Search for the cell housing the specified text and yield its (X, Y) center coordinate. 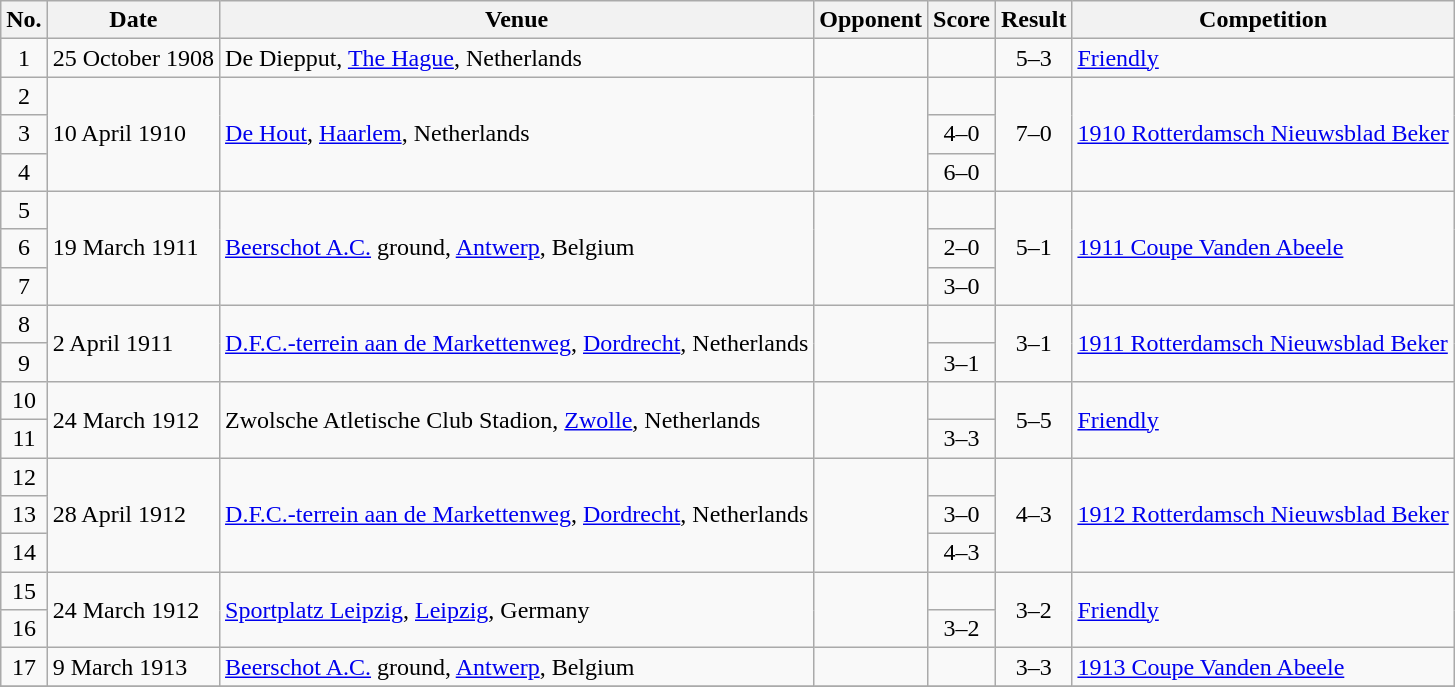
19 March 1911 (133, 248)
6 (24, 248)
10 April 1910 (133, 134)
2 (24, 96)
28 April 1912 (133, 515)
16 (24, 629)
Competition (1263, 20)
15 (24, 591)
11 (24, 438)
7 (24, 286)
6–0 (962, 172)
4 (24, 172)
2 April 1911 (133, 343)
No. (24, 20)
9 March 1913 (133, 667)
Score (962, 20)
25 October 1908 (133, 58)
De Diepput, The Hague, Netherlands (517, 58)
7–0 (1034, 134)
8 (24, 324)
Zwolsche Atletische Club Stadion, Zwolle, Netherlands (517, 419)
Venue (517, 20)
Date (133, 20)
12 (24, 477)
5–3 (1034, 58)
17 (24, 667)
1913 Coupe Vanden Abeele (1263, 667)
1911 Coupe Vanden Abeele (1263, 248)
13 (24, 515)
1 (24, 58)
10 (24, 400)
De Hout, Haarlem, Netherlands (517, 134)
4–0 (962, 134)
3 (24, 134)
Result (1034, 20)
2–0 (962, 248)
5 (24, 210)
14 (24, 553)
5–1 (1034, 248)
5–5 (1034, 419)
1911 Rotterdamsch Nieuwsblad Beker (1263, 343)
1912 Rotterdamsch Nieuwsblad Beker (1263, 515)
Sportplatz Leipzig, Leipzig, Germany (517, 610)
9 (24, 362)
1910 Rotterdamsch Nieuwsblad Beker (1263, 134)
Opponent (871, 20)
